Locate the cell with the specified text and output its (x, y) center coordinate. 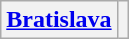
Bratislava (59, 20)
